Find where the given text appears and provide that cell's center as [x, y] coordinate. 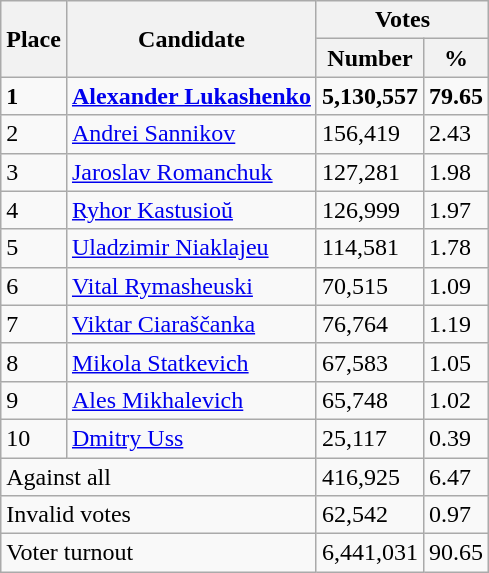
7 [34, 324]
416,925 [370, 477]
1.97 [456, 210]
79.65 [456, 96]
2.43 [456, 134]
8 [34, 362]
6.47 [456, 477]
10 [34, 438]
3 [34, 172]
Invalid votes [159, 515]
Alexander Lukashenko [191, 96]
127,281 [370, 172]
Ales Mikhalevich [191, 400]
5,130,557 [370, 96]
5 [34, 248]
Jaroslav Romanchuk [191, 172]
1.02 [456, 400]
Uladzimir Niaklajeu [191, 248]
1.78 [456, 248]
1.05 [456, 362]
Number [370, 58]
Ryhor Kastusioŭ [191, 210]
156,419 [370, 134]
6 [34, 286]
1 [34, 96]
Mikola Statkevich [191, 362]
Place [34, 39]
Dmitry Uss [191, 438]
1.19 [456, 324]
76,764 [370, 324]
Vital Rymasheuski [191, 286]
Andrei Sannikov [191, 134]
Viktar Ciaraščanka [191, 324]
Voter turnout [159, 553]
1.09 [456, 286]
Votes [402, 20]
126,999 [370, 210]
62,542 [370, 515]
0.39 [456, 438]
1.98 [456, 172]
90.65 [456, 553]
2 [34, 134]
0.97 [456, 515]
67,583 [370, 362]
Against all [159, 477]
% [456, 58]
Candidate [191, 39]
6,441,031 [370, 553]
114,581 [370, 248]
70,515 [370, 286]
9 [34, 400]
4 [34, 210]
65,748 [370, 400]
25,117 [370, 438]
